Extract the (X, Y) coordinate from the center of the cell holding the provided text.  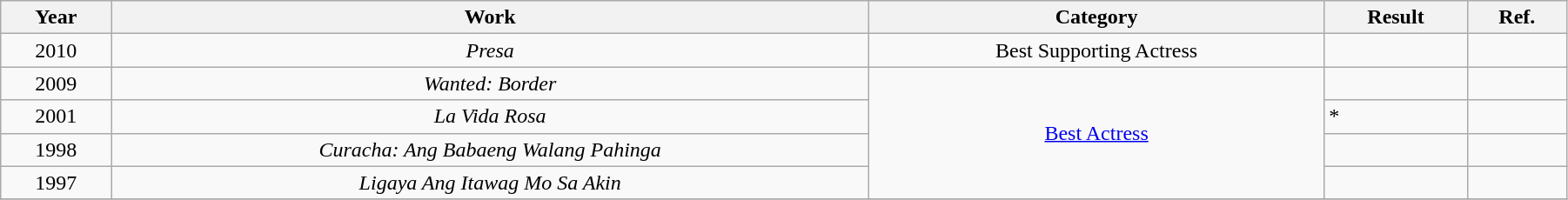
2001 (56, 117)
1998 (56, 150)
Presa (491, 50)
Ligaya Ang Itawag Mo Sa Akin (491, 183)
Category (1096, 17)
Curacha: Ang Babaeng Walang Pahinga (491, 150)
Work (491, 17)
* (1396, 117)
1997 (56, 183)
2010 (56, 50)
Best Actress (1096, 133)
Ref. (1517, 17)
2009 (56, 83)
Year (56, 17)
Result (1396, 17)
La Vida Rosa (491, 117)
Best Supporting Actress (1096, 50)
Wanted: Border (491, 83)
